For the text-containing cell, return its midpoint in [x, y] coordinate format. 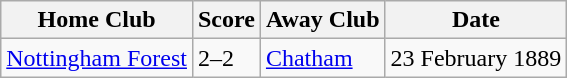
Chatham [322, 58]
Home Club [97, 20]
2–2 [226, 58]
Nottingham Forest [97, 58]
Score [226, 20]
Date [476, 20]
23 February 1889 [476, 58]
Away Club [322, 20]
